Find where the given text appears and provide that cell's center as (X, Y) coordinate. 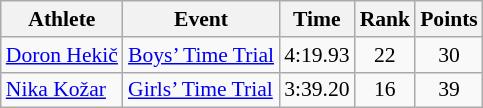
Rank (386, 19)
Boys’ Time Trial (201, 55)
16 (386, 90)
Time (316, 19)
Girls’ Time Trial (201, 90)
Doron Hekič (62, 55)
3:39.20 (316, 90)
Athlete (62, 19)
22 (386, 55)
30 (449, 55)
Nika Kožar (62, 90)
Points (449, 19)
4:19.93 (316, 55)
39 (449, 90)
Event (201, 19)
